Return (x, y) of the center of cell containing provided text 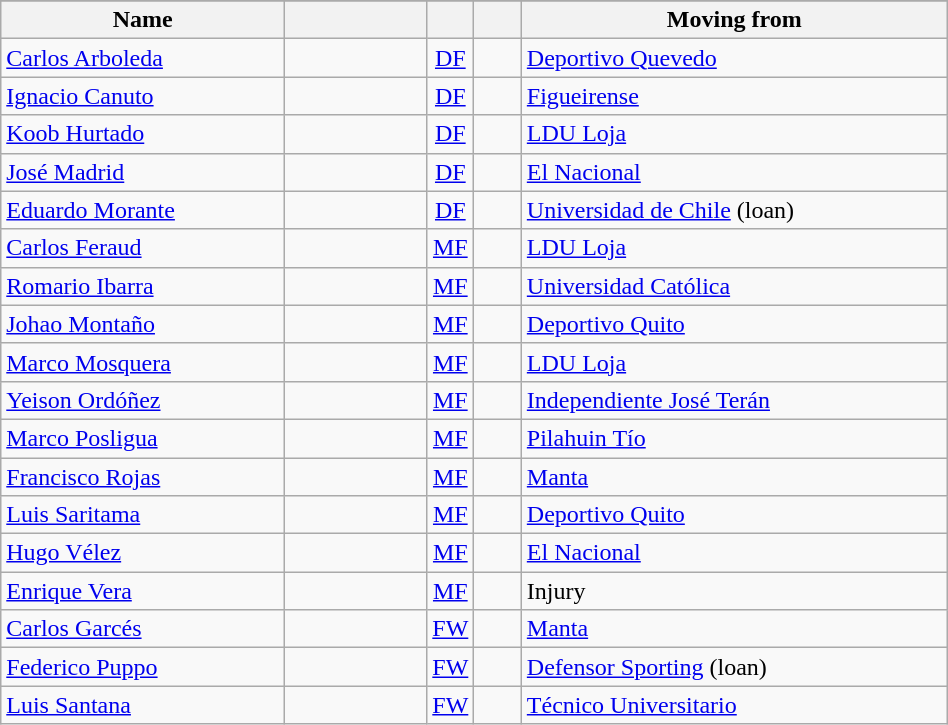
Hugo Vélez (143, 553)
Marco Mosquera (143, 362)
Eduardo Morante (143, 210)
Luis Santana (143, 705)
Yeison Ordóñez (143, 400)
Deportivo Quevedo (734, 58)
Luis Saritama (143, 515)
Defensor Sporting (loan) (734, 667)
Name (143, 20)
Injury (734, 591)
Carlos Arboleda (143, 58)
José Madrid (143, 172)
Universidad de Chile (loan) (734, 210)
Federico Puppo (143, 667)
Johao Montaño (143, 324)
Pilahuin Tío (734, 438)
Carlos Feraud (143, 248)
Figueirense (734, 96)
Ignacio Canuto (143, 96)
Moving from (734, 20)
Carlos Garcés (143, 629)
Francisco Rojas (143, 477)
Marco Posligua (143, 438)
Técnico Universitario (734, 705)
Koob Hurtado (143, 134)
Romario Ibarra (143, 286)
Independiente José Terán (734, 400)
Universidad Católica (734, 286)
Enrique Vera (143, 591)
